Locate the cell with the specified text and output its [x, y] center coordinate. 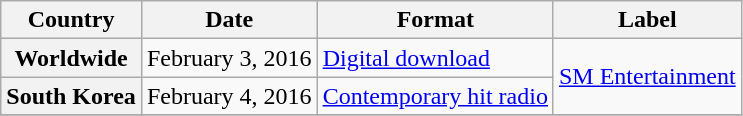
South Korea [72, 96]
Digital download [435, 58]
Worldwide [72, 58]
Date [229, 20]
Contemporary hit radio [435, 96]
Country [72, 20]
SM Entertainment [647, 77]
February 4, 2016 [229, 96]
Format [435, 20]
February 3, 2016 [229, 58]
Label [647, 20]
